Return (x, y) of the center of cell containing provided text 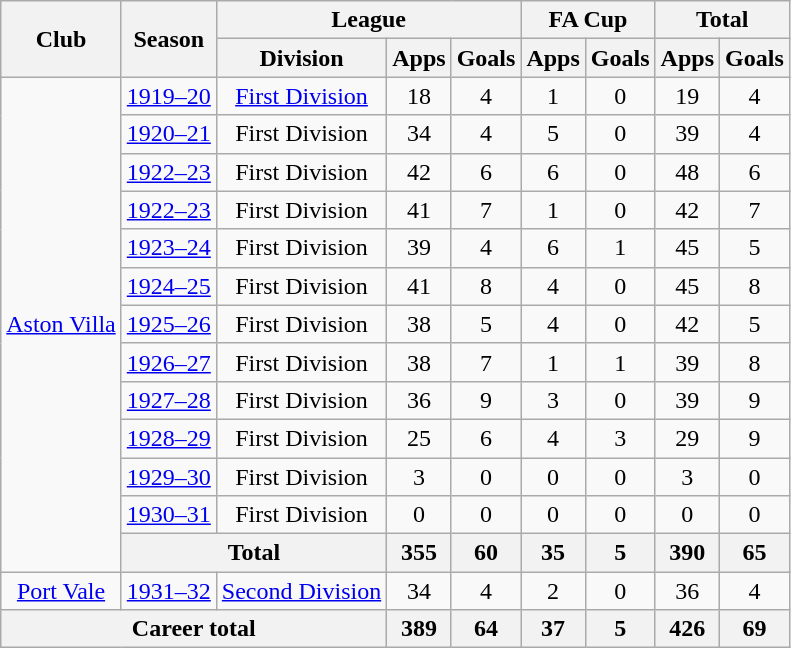
389 (419, 629)
1924–25 (168, 286)
48 (687, 172)
Second Division (301, 591)
FA Cup (588, 20)
Aston Villa (62, 324)
355 (419, 553)
29 (687, 438)
426 (687, 629)
1919–20 (168, 96)
2 (553, 591)
390 (687, 553)
64 (486, 629)
Port Vale (62, 591)
18 (419, 96)
Career total (194, 629)
League (368, 20)
1927–28 (168, 400)
1920–21 (168, 134)
1923–24 (168, 248)
1931–32 (168, 591)
Season (168, 39)
65 (755, 553)
1928–29 (168, 438)
Club (62, 39)
69 (755, 629)
1930–31 (168, 515)
Division (301, 58)
1925–26 (168, 324)
1926–27 (168, 362)
60 (486, 553)
25 (419, 438)
37 (553, 629)
1929–30 (168, 477)
35 (553, 553)
19 (687, 96)
